Locate the cell with the specified text and output its [x, y] center coordinate. 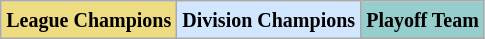
League Champions [89, 20]
Playoff Team [423, 20]
Division Champions [269, 20]
